Determine the (X, Y) coordinate at the center of the cell enclosing the given text.  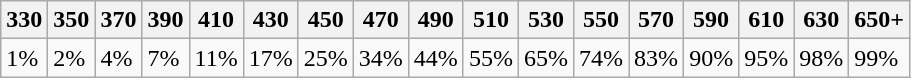
44% (436, 58)
650+ (880, 20)
11% (216, 58)
17% (270, 58)
410 (216, 20)
490 (436, 20)
470 (380, 20)
4% (118, 58)
370 (118, 20)
510 (490, 20)
65% (546, 58)
390 (166, 20)
450 (326, 20)
95% (766, 58)
83% (656, 58)
34% (380, 58)
430 (270, 20)
350 (72, 20)
90% (712, 58)
330 (24, 20)
25% (326, 58)
7% (166, 58)
55% (490, 58)
610 (766, 20)
630 (822, 20)
570 (656, 20)
98% (822, 58)
99% (880, 58)
530 (546, 20)
590 (712, 20)
74% (600, 58)
2% (72, 58)
1% (24, 58)
550 (600, 20)
